Determine the [x, y] coordinate at the center of the cell enclosing the given text.  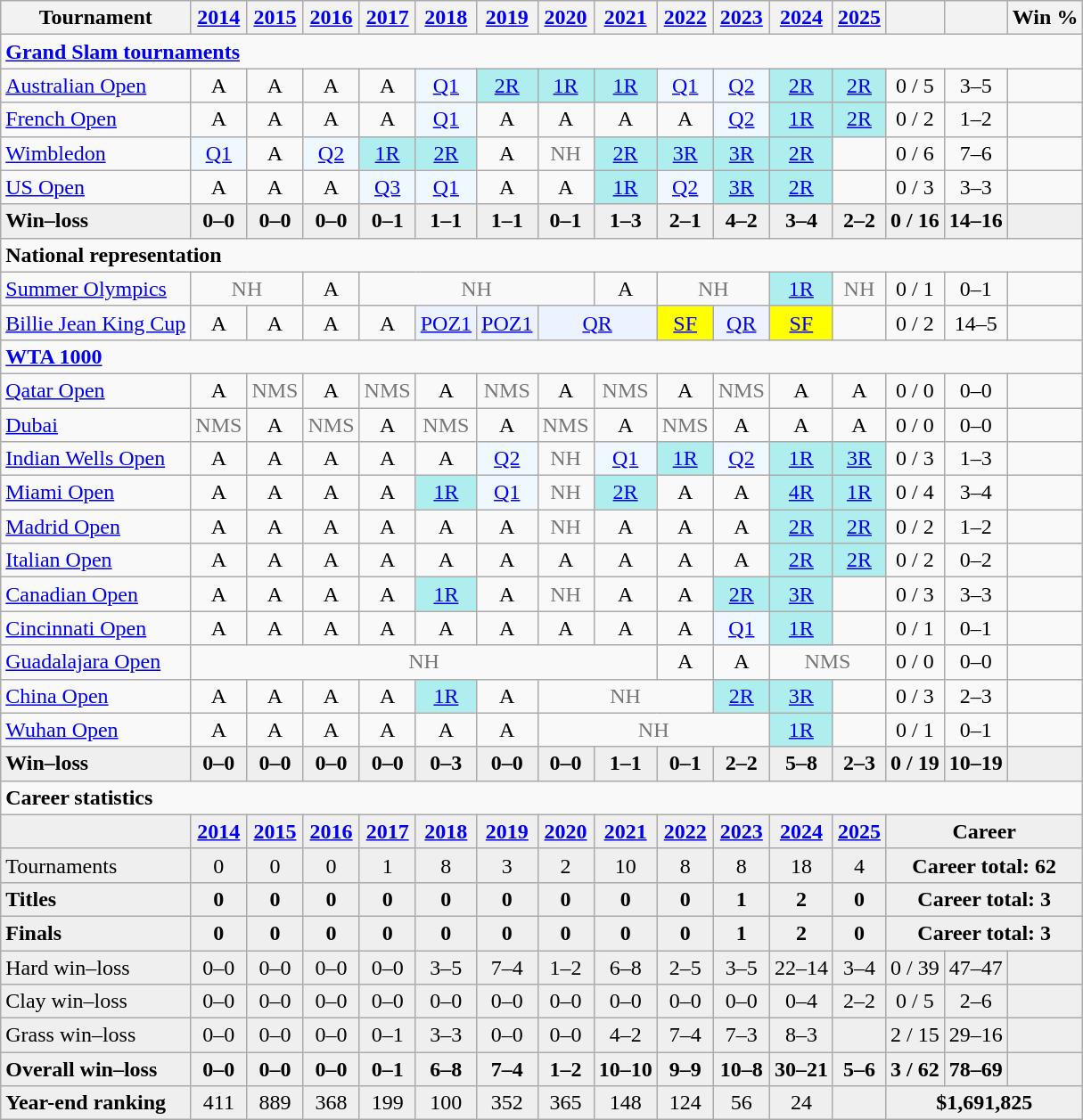
Madrid Open [96, 527]
2–6 [975, 1001]
Wuhan Open [96, 730]
5–8 [800, 764]
352 [507, 1103]
4R [800, 493]
0 / 6 [915, 153]
Miami Open [96, 493]
Grass win–loss [96, 1035]
Tournament [96, 18]
29–16 [975, 1035]
National representation [542, 255]
30–21 [800, 1069]
0–4 [800, 1001]
Summer Olympics [96, 289]
368 [332, 1103]
Titles [96, 899]
Q3 [387, 187]
7–6 [975, 153]
889 [275, 1103]
7–3 [742, 1035]
Career total: 62 [984, 865]
Canadian Open [96, 594]
0 / 4 [915, 493]
10 [626, 865]
18 [800, 865]
Grand Slam tournaments [542, 52]
2 / 15 [915, 1035]
$1,691,825 [984, 1103]
14–16 [975, 221]
47–47 [975, 967]
2–5 [685, 967]
124 [685, 1103]
24 [800, 1103]
10–19 [975, 764]
Cincinnati Open [96, 628]
0–2 [975, 560]
Dubai [96, 425]
Australian Open [96, 86]
0 / 16 [915, 221]
0 / 19 [915, 764]
Guadalajara Open [96, 662]
Career [984, 831]
3 / 62 [915, 1069]
Year-end ranking [96, 1103]
Hard win–loss [96, 967]
411 [219, 1103]
China Open [96, 696]
Win % [1045, 18]
9–9 [685, 1069]
Billie Jean King Cup [96, 323]
10–8 [742, 1069]
US Open [96, 187]
Overall win–loss [96, 1069]
3 [507, 865]
0 / 39 [915, 967]
199 [387, 1103]
WTA 1000 [542, 356]
Qatar Open [96, 390]
Italian Open [96, 560]
Finals [96, 933]
100 [446, 1103]
2–1 [685, 221]
Clay win–loss [96, 1001]
148 [626, 1103]
Career statistics [542, 797]
22–14 [800, 967]
365 [565, 1103]
5–6 [859, 1069]
78–69 [975, 1069]
4 [859, 865]
14–5 [975, 323]
Tournaments [96, 865]
8–3 [800, 1035]
Wimbledon [96, 153]
10–10 [626, 1069]
French Open [96, 119]
56 [742, 1103]
Indian Wells Open [96, 459]
0–3 [446, 764]
